For the text-containing cell, return its midpoint in (X, Y) coordinate format. 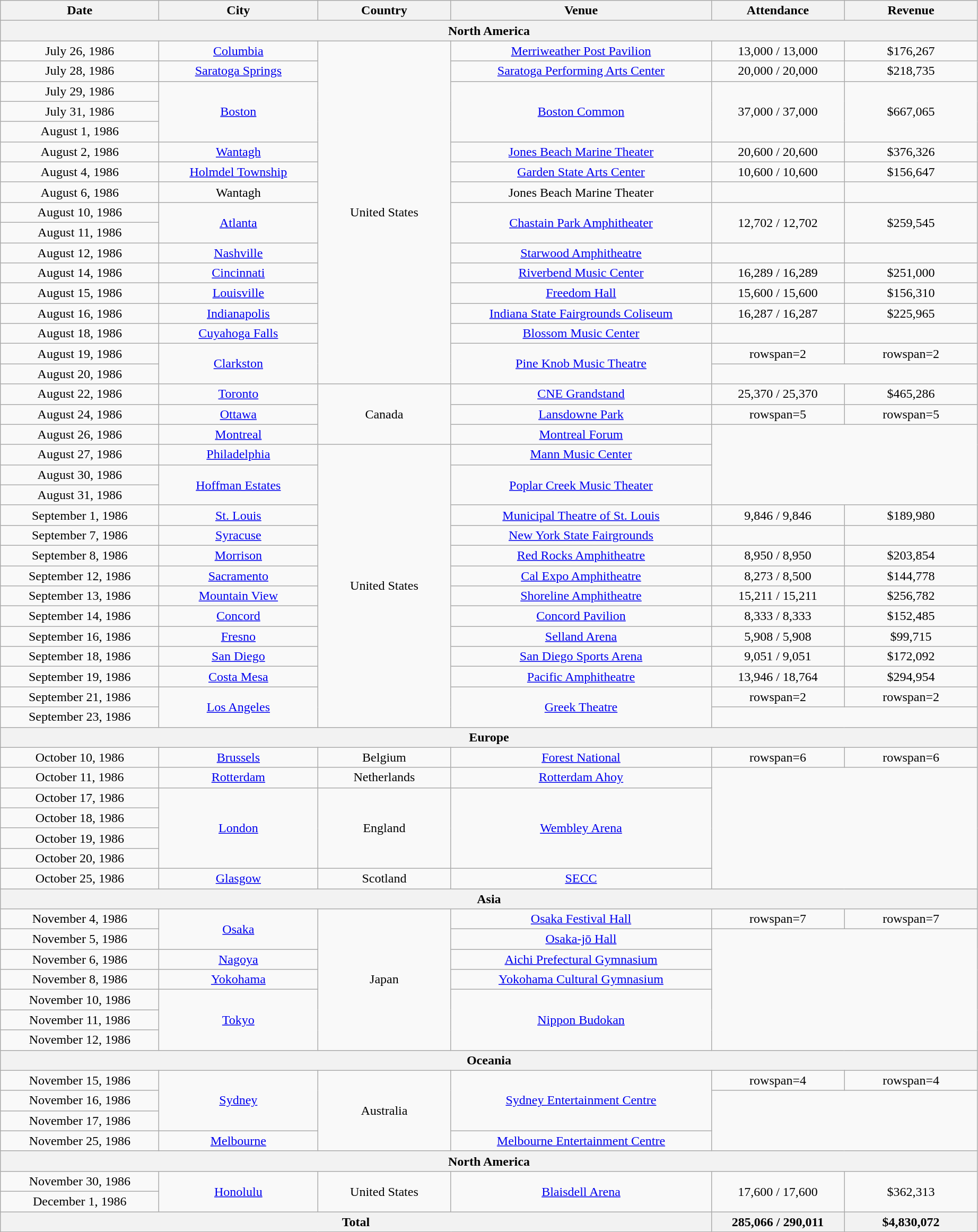
August 14, 1986 (80, 273)
July 29, 1986 (80, 91)
September 14, 1986 (80, 616)
$156,310 (911, 293)
Los Angeles (239, 707)
Tokyo (239, 1020)
15,211 / 15,211 (778, 596)
$176,267 (911, 51)
Mountain View (239, 596)
Cincinnati (239, 273)
Belgium (384, 757)
September 19, 1986 (80, 677)
Wembley Arena (581, 828)
San Diego (239, 657)
Mann Music Center (581, 455)
10,600 / 10,600 (778, 172)
Honolulu (239, 1191)
Japan (384, 980)
November 30, 1986 (80, 1181)
SECC (581, 878)
$465,286 (911, 394)
$251,000 (911, 273)
October 20, 1986 (80, 858)
Montreal (239, 434)
England (384, 828)
December 1, 1986 (80, 1201)
9,846 / 9,846 (778, 515)
8,950 / 8,950 (778, 555)
November 15, 1986 (80, 1080)
September 1, 1986 (80, 515)
November 11, 1986 (80, 1020)
Pine Knob Music Theatre (581, 364)
October 17, 1986 (80, 798)
October 11, 1986 (80, 777)
Yokohama (239, 980)
$376,326 (911, 152)
Rotterdam Ahoy (581, 777)
August 31, 1986 (80, 495)
Morrison (239, 555)
Concord Pavilion (581, 616)
Concord (239, 616)
August 26, 1986 (80, 434)
Scotland (384, 878)
September 18, 1986 (80, 657)
Selland Arena (581, 636)
Holmdel Township (239, 172)
Glasgow (239, 878)
$667,065 (911, 111)
$189,980 (911, 515)
20,000 / 20,000 (778, 71)
Nashville (239, 253)
$218,735 (911, 71)
Municipal Theatre of St. Louis (581, 515)
Oceania (489, 1060)
25,370 / 25,370 (778, 394)
St. Louis (239, 515)
Osaka (239, 929)
285,066 / 290,011 (778, 1221)
$256,782 (911, 596)
Syracuse (239, 535)
November 12, 1986 (80, 1040)
$99,715 (911, 636)
Hoffman Estates (239, 485)
Nippon Budokan (581, 1020)
$259,545 (911, 222)
August 22, 1986 (80, 394)
August 15, 1986 (80, 293)
Ottawa (239, 414)
August 24, 1986 (80, 414)
CNE Grandstand (581, 394)
$294,954 (911, 677)
Indianapolis (239, 313)
12,702 / 12,702 (778, 222)
October 18, 1986 (80, 818)
October 25, 1986 (80, 878)
15,600 / 15,600 (778, 293)
16,287 / 16,287 (778, 313)
20,600 / 20,600 (778, 152)
37,000 / 37,000 (778, 111)
Country (384, 11)
October 10, 1986 (80, 757)
July 28, 1986 (80, 71)
Canada (384, 414)
16,289 / 16,289 (778, 273)
Cal Expo Amphitheatre (581, 575)
Rotterdam (239, 777)
City (239, 11)
Blaisdell Arena (581, 1191)
Osaka-jō Hall (581, 939)
Costa Mesa (239, 677)
Fresno (239, 636)
November 4, 1986 (80, 919)
November 5, 1986 (80, 939)
Blossom Music Center (581, 334)
Boston Common (581, 111)
Clarkston (239, 364)
5,908 / 5,908 (778, 636)
$203,854 (911, 555)
Revenue (911, 11)
September 21, 1986 (80, 697)
Boston (239, 111)
Melbourne (239, 1141)
Brussels (239, 757)
$156,647 (911, 172)
August 10, 1986 (80, 212)
Saratoga Springs (239, 71)
November 10, 1986 (80, 1000)
September 7, 1986 (80, 535)
November 6, 1986 (80, 959)
August 20, 1986 (80, 374)
August 19, 1986 (80, 354)
September 8, 1986 (80, 555)
Attendance (778, 11)
$225,965 (911, 313)
Venue (581, 11)
13,946 / 18,764 (778, 677)
September 12, 1986 (80, 575)
November 16, 1986 (80, 1100)
Cuyahoga Falls (239, 334)
August 1, 1986 (80, 132)
Sydney Entertainment Centre (581, 1100)
Freedom Hall (581, 293)
September 16, 1986 (80, 636)
Date (80, 11)
Louisville (239, 293)
August 12, 1986 (80, 253)
August 2, 1986 (80, 152)
Sacramento (239, 575)
Asia (489, 899)
August 18, 1986 (80, 334)
November 8, 1986 (80, 980)
Nagoya (239, 959)
August 11, 1986 (80, 232)
August 30, 1986 (80, 475)
Yokohama Cultural Gymnasium (581, 980)
Starwood Amphitheatre (581, 253)
Total (356, 1221)
9,051 / 9,051 (778, 657)
New York State Fairgrounds (581, 535)
November 25, 1986 (80, 1141)
Greek Theatre (581, 707)
Red Rocks Amphitheatre (581, 555)
Chastain Park Amphitheater (581, 222)
Montreal Forum (581, 434)
Merriweather Post Pavilion (581, 51)
November 17, 1986 (80, 1121)
September 23, 1986 (80, 717)
Netherlands (384, 777)
August 4, 1986 (80, 172)
Pacific Amphitheatre (581, 677)
$4,830,072 (911, 1221)
8,273 / 8,500 (778, 575)
Toronto (239, 394)
17,600 / 17,600 (778, 1191)
Shoreline Amphitheatre (581, 596)
Sydney (239, 1100)
August 6, 1986 (80, 192)
Columbia (239, 51)
Lansdowne Park (581, 414)
$152,485 (911, 616)
August 16, 1986 (80, 313)
Melbourne Entertainment Centre (581, 1141)
Europe (489, 737)
Forest National (581, 757)
Aichi Prefectural Gymnasium (581, 959)
Australia (384, 1111)
Riverbend Music Center (581, 273)
$172,092 (911, 657)
July 31, 1986 (80, 111)
8,333 / 8,333 (778, 616)
$362,313 (911, 1191)
Saratoga Performing Arts Center (581, 71)
Poplar Creek Music Theater (581, 485)
Osaka Festival Hall (581, 919)
$144,778 (911, 575)
Atlanta (239, 222)
Indiana State Fairgrounds Coliseum (581, 313)
July 26, 1986 (80, 51)
August 27, 1986 (80, 455)
Philadelphia (239, 455)
13,000 / 13,000 (778, 51)
Garden State Arts Center (581, 172)
September 13, 1986 (80, 596)
London (239, 828)
San Diego Sports Arena (581, 657)
October 19, 1986 (80, 838)
